For the text-containing cell, return its midpoint in (X, Y) coordinate format. 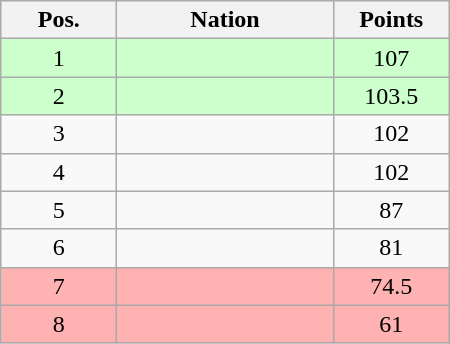
81 (391, 248)
8 (59, 324)
61 (391, 324)
Nation (225, 20)
107 (391, 58)
87 (391, 210)
2 (59, 96)
74.5 (391, 286)
5 (59, 210)
6 (59, 248)
Pos. (59, 20)
4 (59, 172)
103.5 (391, 96)
7 (59, 286)
3 (59, 134)
Points (391, 20)
1 (59, 58)
